For the text-containing cell, return its midpoint in [X, Y] coordinate format. 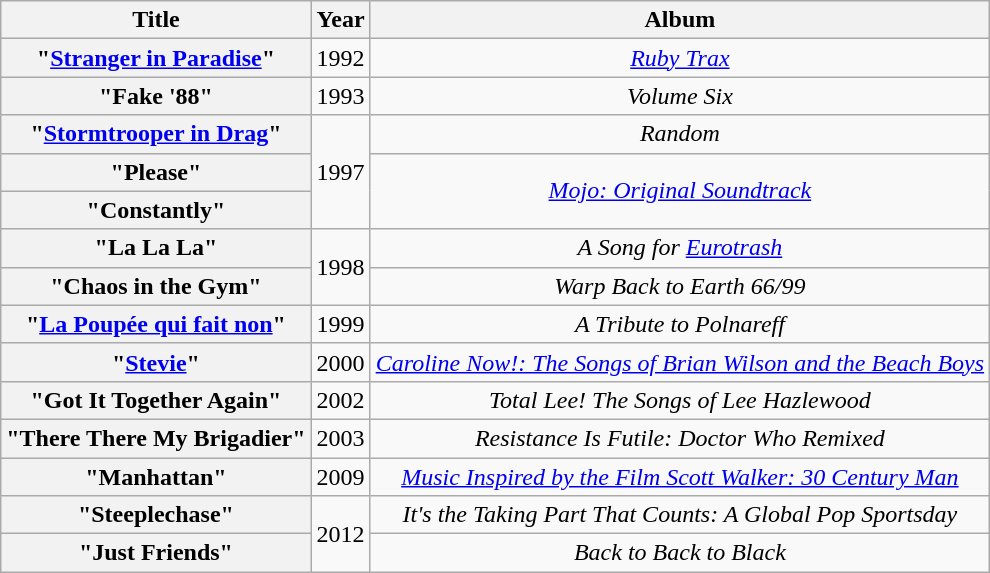
"La Poupée qui fait non" [156, 324]
2009 [340, 477]
"Stranger in Paradise" [156, 58]
"Constantly" [156, 210]
A Song for Eurotrash [680, 248]
"Steeplechase" [156, 515]
Total Lee! The Songs of Lee Hazlewood [680, 400]
1992 [340, 58]
Warp Back to Earth 66/99 [680, 286]
"Please" [156, 172]
2002 [340, 400]
Album [680, 20]
"There There My Brigadier" [156, 438]
"Stevie" [156, 362]
"Fake '88" [156, 96]
Back to Back to Black [680, 553]
"Just Friends" [156, 553]
"Got It Together Again" [156, 400]
Caroline Now!: The Songs of Brian Wilson and the Beach Boys [680, 362]
"La La La" [156, 248]
It's the Taking Part That Counts: A Global Pop Sportsday [680, 515]
Random [680, 134]
Title [156, 20]
1999 [340, 324]
Music Inspired by the Film Scott Walker: 30 Century Man [680, 477]
Resistance Is Futile: Doctor Who Remixed [680, 438]
"Chaos in the Gym" [156, 286]
Mojo: Original Soundtrack [680, 191]
Ruby Trax [680, 58]
2000 [340, 362]
Volume Six [680, 96]
"Stormtrooper in Drag" [156, 134]
Year [340, 20]
2012 [340, 534]
1998 [340, 267]
1997 [340, 172]
"Manhattan" [156, 477]
2003 [340, 438]
1993 [340, 96]
A Tribute to Polnareff [680, 324]
